Extract the [X, Y] coordinate from the center of the cell holding the provided text.  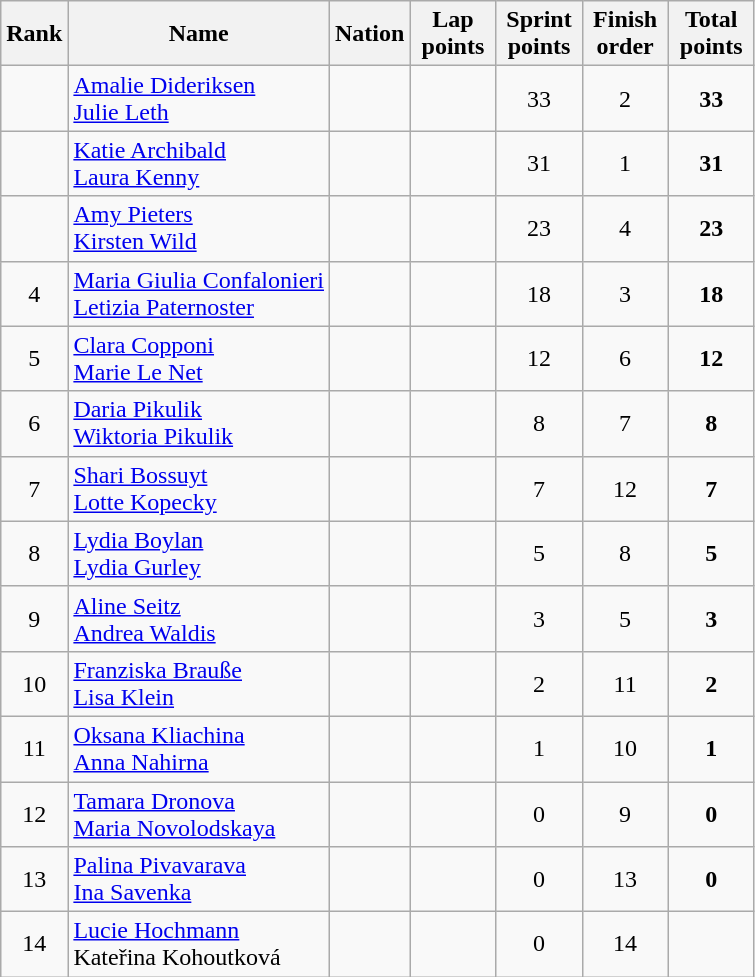
Franziska BraußeLisa Klein [199, 684]
Total points [711, 34]
Lucie HochmannKateřina Kohoutková [199, 944]
Sprint points [539, 34]
Clara CopponiMarie Le Net [199, 358]
Daria PikulikWiktoria Pikulik [199, 424]
Palina PivavaravaIna Savenka [199, 880]
Amy PietersKirsten Wild [199, 228]
Tamara DronovaMaria Novolodskaya [199, 814]
Aline SeitzAndrea Waldis [199, 618]
Maria Giulia ConfalonieriLetizia Paternoster [199, 294]
Katie ArchibaldLaura Kenny [199, 164]
Name [199, 34]
Lydia BoylanLydia Gurley [199, 554]
Shari BossuytLotte Kopecky [199, 488]
Amalie DideriksenJulie Leth [199, 98]
Nation [370, 34]
Rank [34, 34]
Oksana KliachinaAnna Nahirna [199, 748]
Lap points [453, 34]
Finish order [625, 34]
